Find where the given text appears and provide that cell's center as (x, y) coordinate. 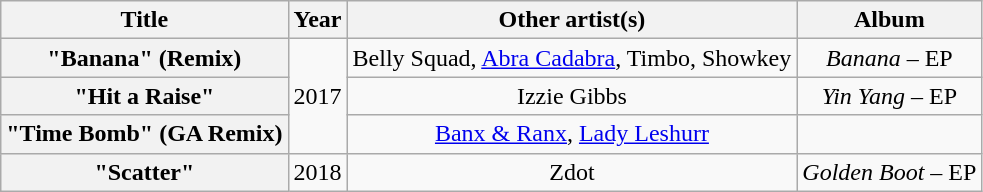
Banana – EP (890, 58)
"Scatter" (144, 172)
Izzie Gibbs (572, 96)
Other artist(s) (572, 20)
"Hit a Raise" (144, 96)
Golden Boot – EP (890, 172)
Banx & Ranx, Lady Leshurr (572, 134)
"Time Bomb" (GA Remix) (144, 134)
Title (144, 20)
"Banana" (Remix) (144, 58)
Year (318, 20)
Yin Yang – EP (890, 96)
Zdot (572, 172)
Album (890, 20)
2017 (318, 96)
Belly Squad, Abra Cadabra, Timbo, Showkey (572, 58)
2018 (318, 172)
